Identify which cell holds the provided text, then report its (X, Y) central coordinate. 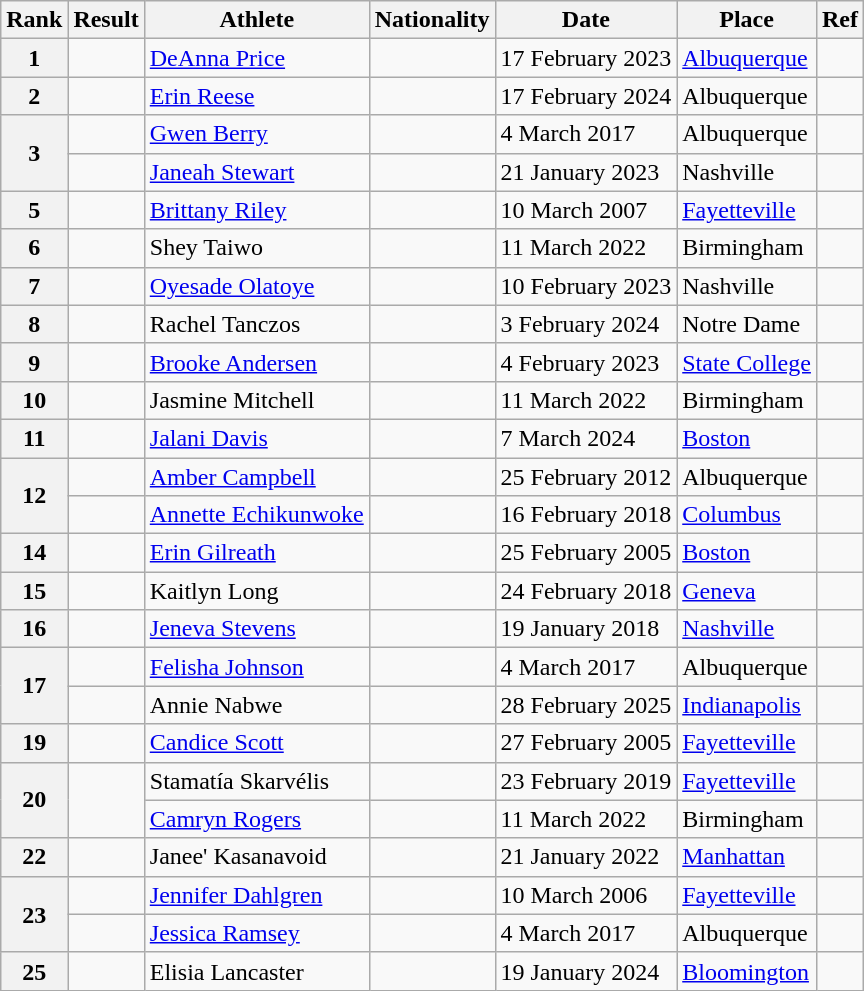
Jeneva Stevens (256, 629)
9 (34, 362)
28 February 2025 (586, 705)
20 (34, 800)
Jessica Ramsey (256, 933)
10 March 2007 (586, 210)
Elisia Lancaster (256, 971)
Jennifer Dahlgren (256, 895)
19 (34, 743)
Gwen Berry (256, 134)
Place (747, 20)
Columbus (747, 515)
Notre Dame (747, 324)
Camryn Rogers (256, 819)
21 January 2022 (586, 857)
7 (34, 286)
23 February 2019 (586, 781)
17 February 2023 (586, 58)
15 (34, 591)
Erin Reese (256, 96)
Oyesade Olatoye (256, 286)
Janeah Stewart (256, 172)
24 February 2018 (586, 591)
Brittany Riley (256, 210)
4 February 2023 (586, 362)
Date (586, 20)
10 (34, 400)
16 (34, 629)
Indianapolis (747, 705)
16 February 2018 (586, 515)
2 (34, 96)
Nationality (432, 20)
10 March 2006 (586, 895)
Candice Scott (256, 743)
6 (34, 248)
11 (34, 438)
Amber Campbell (256, 477)
10 February 2023 (586, 286)
1 (34, 58)
27 February 2005 (586, 743)
DeAnna Price (256, 58)
Stamatía Skarvélis (256, 781)
17 (34, 686)
19 January 2018 (586, 629)
Ref (840, 20)
5 (34, 210)
22 (34, 857)
17 February 2024 (586, 96)
19 January 2024 (586, 971)
Felisha Johnson (256, 667)
Annette Echikunwoke (256, 515)
State College (747, 362)
Manhattan (747, 857)
Janee' Kasanavoid (256, 857)
12 (34, 496)
Jasmine Mitchell (256, 400)
Shey Taiwo (256, 248)
25 February 2012 (586, 477)
Erin Gilreath (256, 553)
Result (106, 20)
Annie Nabwe (256, 705)
3 (34, 153)
Jalani Davis (256, 438)
Athlete (256, 20)
Bloomington (747, 971)
Geneva (747, 591)
7 March 2024 (586, 438)
23 (34, 914)
Kaitlyn Long (256, 591)
Rank (34, 20)
3 February 2024 (586, 324)
8 (34, 324)
21 January 2023 (586, 172)
Rachel Tanczos (256, 324)
14 (34, 553)
25 February 2005 (586, 553)
25 (34, 971)
Brooke Andersen (256, 362)
